Output the (x, y) coordinate of the center of the cell containing the given text.  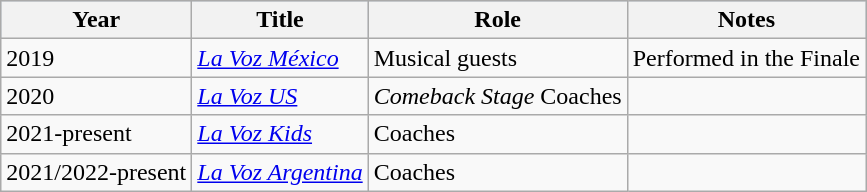
Musical guests (498, 58)
2021-present (96, 134)
Title (280, 20)
La Voz Kids (280, 134)
La Voz US (280, 96)
Year (96, 20)
Role (498, 20)
2019 (96, 58)
La Voz Argentina (280, 172)
2021/2022-present (96, 172)
Comeback Stage Coaches (498, 96)
La Voz México (280, 58)
Notes (746, 20)
2020 (96, 96)
Performed in the Finale (746, 58)
